From the cell containing the given text, extract its center point as [X, Y] coordinate. 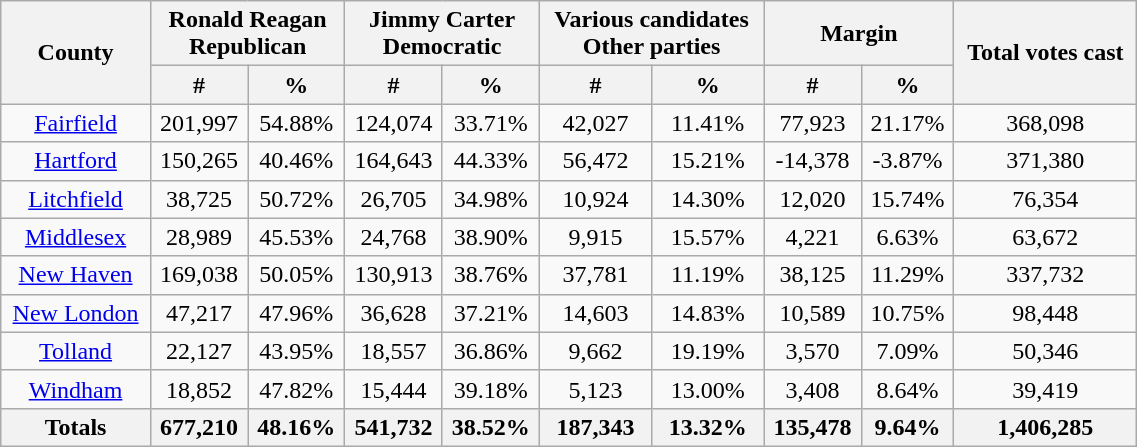
1,406,285 [1046, 427]
14,603 [595, 313]
38.76% [490, 275]
9,662 [595, 351]
76,354 [1046, 199]
Tolland [76, 351]
47.96% [296, 313]
63,672 [1046, 237]
187,343 [595, 427]
13.32% [708, 427]
50,346 [1046, 351]
18,557 [394, 351]
50.72% [296, 199]
22,127 [198, 351]
3,408 [812, 389]
40.46% [296, 161]
45.53% [296, 237]
Ronald ReaganRepublican [247, 34]
14.30% [708, 199]
Margin [859, 34]
15.57% [708, 237]
11.19% [708, 275]
21.17% [908, 123]
11.29% [908, 275]
39.18% [490, 389]
541,732 [394, 427]
9.64% [908, 427]
47.82% [296, 389]
24,768 [394, 237]
26,705 [394, 199]
368,098 [1046, 123]
11.41% [708, 123]
34.98% [490, 199]
Jimmy CarterDemocratic [442, 34]
201,997 [198, 123]
337,732 [1046, 275]
4,221 [812, 237]
14.83% [708, 313]
169,038 [198, 275]
Total votes cast [1046, 52]
-14,378 [812, 161]
56,472 [595, 161]
Litchfield [76, 199]
37,781 [595, 275]
10.75% [908, 313]
42,027 [595, 123]
15.74% [908, 199]
Middlesex [76, 237]
15.21% [708, 161]
135,478 [812, 427]
38,125 [812, 275]
37.21% [490, 313]
54.88% [296, 123]
38,725 [198, 199]
371,380 [1046, 161]
677,210 [198, 427]
130,913 [394, 275]
County [76, 52]
36.86% [490, 351]
Totals [76, 427]
6.63% [908, 237]
150,265 [198, 161]
164,643 [394, 161]
5,123 [595, 389]
98,448 [1046, 313]
50.05% [296, 275]
10,589 [812, 313]
36,628 [394, 313]
39,419 [1046, 389]
33.71% [490, 123]
19.19% [708, 351]
Various candidatesOther parties [651, 34]
47,217 [198, 313]
124,074 [394, 123]
48.16% [296, 427]
New London [76, 313]
43.95% [296, 351]
38.52% [490, 427]
10,924 [595, 199]
Fairfield [76, 123]
28,989 [198, 237]
8.64% [908, 389]
18,852 [198, 389]
44.33% [490, 161]
9,915 [595, 237]
Windham [76, 389]
13.00% [708, 389]
38.90% [490, 237]
15,444 [394, 389]
Hartford [76, 161]
3,570 [812, 351]
7.09% [908, 351]
New Haven [76, 275]
-3.87% [908, 161]
12,020 [812, 199]
77,923 [812, 123]
